Return the [x, y] coordinate for the center point of the cell that contains the specified text.  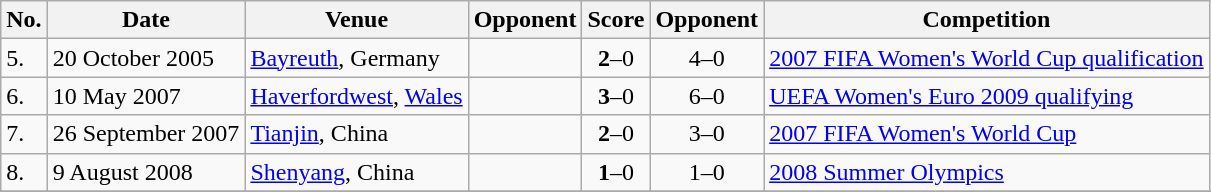
26 September 2007 [146, 134]
7. [24, 134]
Bayreuth, Germany [356, 58]
2007 FIFA Women's World Cup qualification [987, 58]
2008 Summer Olympics [987, 172]
20 October 2005 [146, 58]
2007 FIFA Women's World Cup [987, 134]
Competition [987, 20]
5. [24, 58]
Haverfordwest, Wales [356, 96]
10 May 2007 [146, 96]
Score [616, 20]
6. [24, 96]
9 August 2008 [146, 172]
No. [24, 20]
Venue [356, 20]
Tianjin, China [356, 134]
Shenyang, China [356, 172]
6–0 [707, 96]
Date [146, 20]
8. [24, 172]
UEFA Women's Euro 2009 qualifying [987, 96]
4–0 [707, 58]
